Determine the [X, Y] coordinate at the center of the cell enclosing the given text.  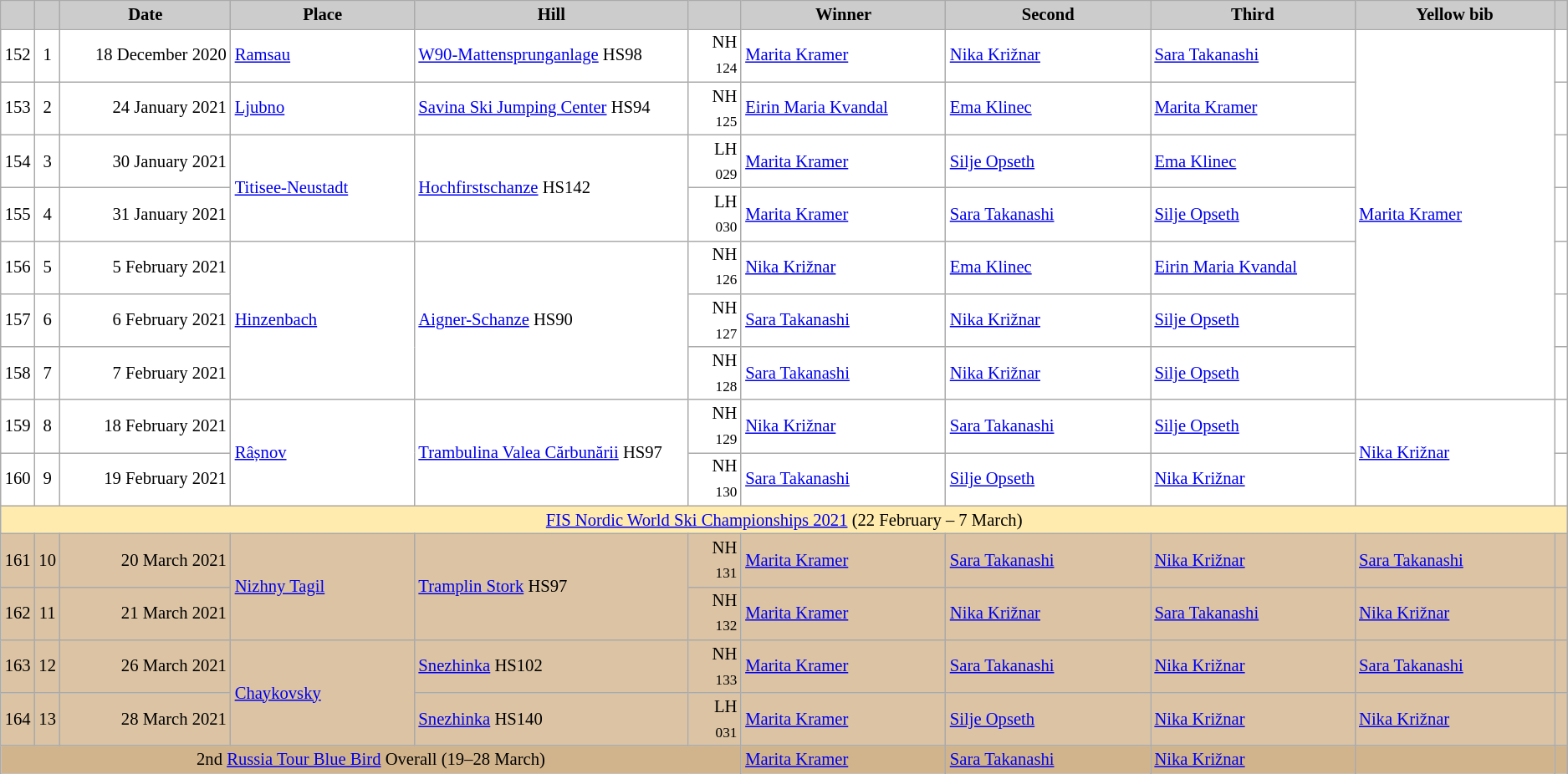
Aigner-Schanze HS90 [551, 320]
Trambulina Valea Cărbunării HS97 [551, 453]
Snezhinka HS102 [551, 665]
Winner [843, 14]
3 [47, 160]
19 February 2021 [146, 478]
Third [1253, 14]
9 [47, 478]
154 [18, 160]
157 [18, 319]
6 [47, 319]
152 [18, 55]
21 March 2021 [146, 614]
31 January 2021 [146, 214]
164 [18, 719]
Ljubno [323, 109]
LH 029 [714, 160]
Date [146, 14]
LH 030 [714, 214]
160 [18, 478]
Yellow bib [1455, 14]
Hochfirstschanze HS142 [551, 187]
NH 127 [714, 319]
Ramsau [323, 55]
2nd Russia Tour Blue Bird Overall (19–28 March) [371, 760]
2 [47, 109]
4 [47, 214]
13 [47, 719]
162 [18, 614]
Savina Ski Jumping Center HS94 [551, 109]
11 [47, 614]
18 February 2021 [146, 426]
24 January 2021 [146, 109]
12 [47, 665]
163 [18, 665]
Titisee-Neustadt [323, 187]
NH 126 [714, 267]
18 December 2020 [146, 55]
8 [47, 426]
26 March 2021 [146, 665]
6 February 2021 [146, 319]
5 [47, 267]
LH 031 [714, 719]
NH 133 [714, 665]
Nizhny Tagil [323, 587]
NH 130 [714, 478]
20 March 2021 [146, 560]
Chaykovsky [323, 692]
Place [323, 14]
7 [47, 373]
158 [18, 373]
Second [1049, 14]
NH 125 [714, 109]
Tramplin Stork HS97 [551, 587]
30 January 2021 [146, 160]
161 [18, 560]
Râșnov [323, 453]
156 [18, 267]
1 [47, 55]
7 February 2021 [146, 373]
10 [47, 560]
155 [18, 214]
Hill [551, 14]
NH 124 [714, 55]
W90-Mattensprunganlage HS98 [551, 55]
Hinzenbach [323, 320]
FIS Nordic World Ski Championships 2021 (22 February – 7 March) [784, 520]
5 February 2021 [146, 267]
153 [18, 109]
NH 129 [714, 426]
NH 131 [714, 560]
NH 128 [714, 373]
159 [18, 426]
28 March 2021 [146, 719]
NH 132 [714, 614]
Snezhinka HS140 [551, 719]
